Output the (X, Y) coordinate of the center of the cell containing the given text.  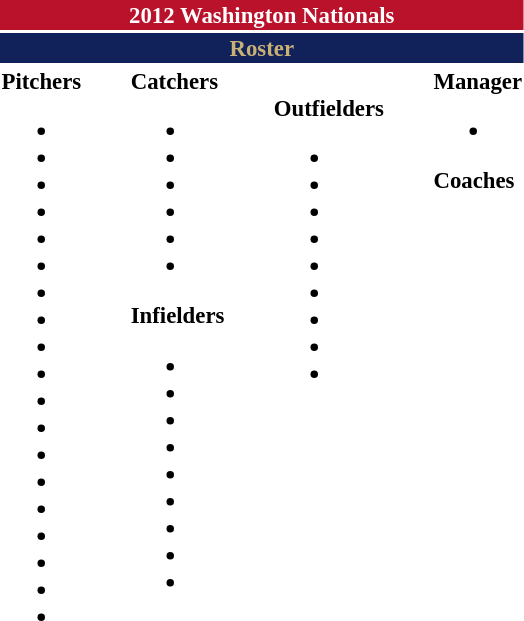
2012 Washington Nationals (262, 15)
Roster (262, 48)
